For the text-containing cell, return its midpoint in [X, Y] coordinate format. 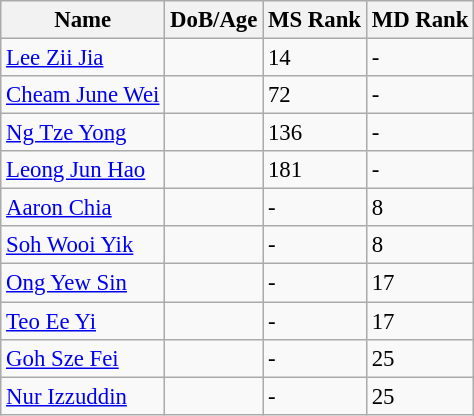
14 [315, 58]
72 [315, 95]
MD Rank [420, 20]
DoB/Age [214, 20]
Goh Sze Fei [83, 358]
136 [315, 133]
Aaron Chia [83, 208]
Nur Izzuddin [83, 396]
MS Rank [315, 20]
Ong Yew Sin [83, 283]
Lee Zii Jia [83, 58]
Ng Tze Yong [83, 133]
Soh Wooi Yik [83, 245]
181 [315, 170]
Leong Jun Hao [83, 170]
Name [83, 20]
Teo Ee Yi [83, 321]
Cheam June Wei [83, 95]
